Provide the (x, y) coordinate of the cell's center where the given text is located.  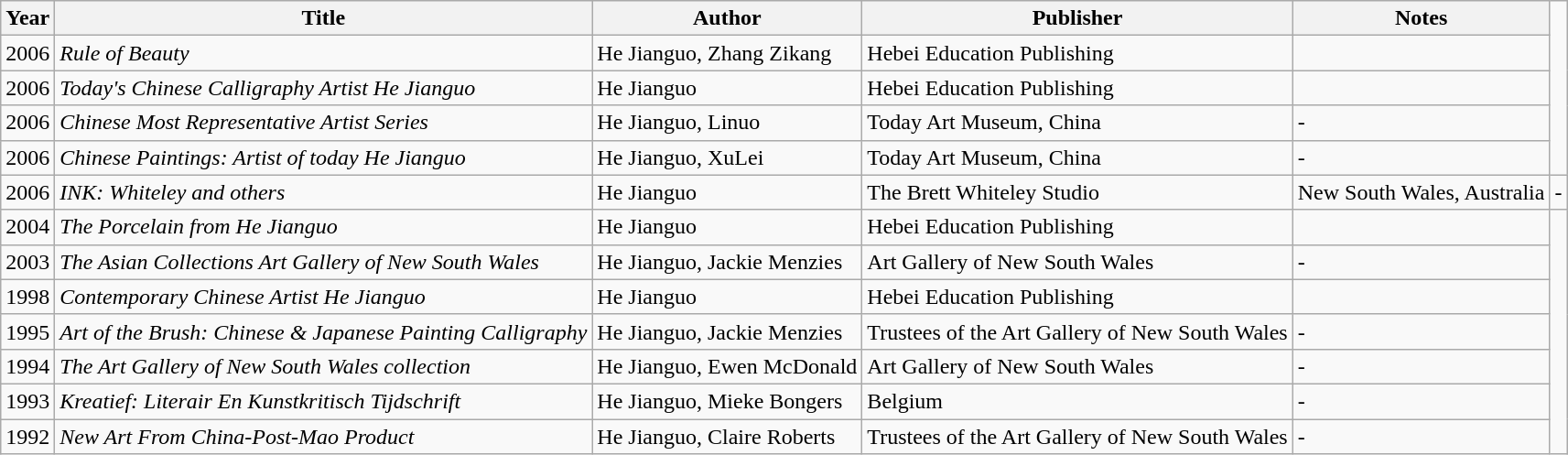
1995 (27, 331)
The Asian Collections Art Gallery of New South Wales (324, 262)
1992 (27, 437)
Chinese Paintings: Artist of today He Jianguo (324, 157)
The Porcelain from He Jianguo (324, 227)
He Jianguo, Zhang Zikang (727, 53)
Art of the Brush: Chinese & Japanese Painting Calligraphy (324, 331)
Rule of Beauty (324, 53)
Chinese Most Representative Artist Series (324, 123)
He Jianguo, Claire Roberts (727, 437)
Notes (1421, 18)
1994 (27, 366)
1998 (27, 297)
He Jianguo, Ewen McDonald (727, 366)
INK: Whiteley and others (324, 192)
He Jianguo, XuLei (727, 157)
The Art Gallery of New South Wales collection (324, 366)
He Jianguo, Linuo (727, 123)
1993 (27, 401)
Title (324, 18)
Contemporary Chinese Artist He Jianguo (324, 297)
Today's Chinese Calligraphy Artist He Jianguo (324, 88)
Author (727, 18)
Belgium (1077, 401)
New South Wales, Australia (1421, 192)
2003 (27, 262)
2004 (27, 227)
Year (27, 18)
He Jianguo, Mieke Bongers (727, 401)
Kreatief: Literair En Kunstkritisch Tijdschrift (324, 401)
The Brett Whiteley Studio (1077, 192)
Publisher (1077, 18)
New Art From China-Post-Mao Product (324, 437)
